Provide the (x, y) coordinate of the cell's center where the given text is located.  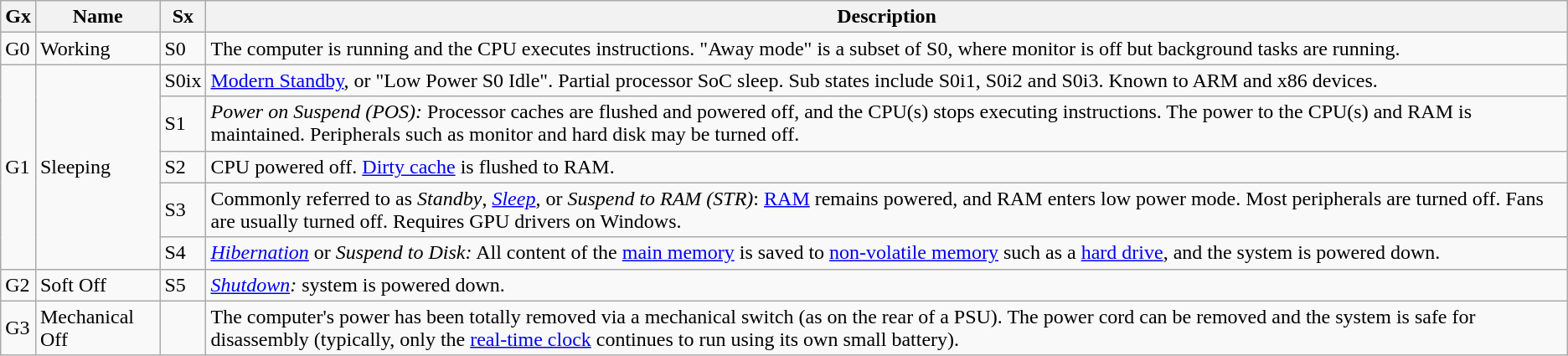
Mechanical Off (97, 328)
Soft Off (97, 285)
Sleeping (97, 167)
G2 (18, 285)
Shutdown: system is powered down. (886, 285)
Working (97, 49)
Gx (18, 17)
G1 (18, 167)
S1 (183, 124)
Modern Standby, or "Low Power S0 Idle". Partial processor SoC sleep. Sub states include S0i1, S0i2 and S0i3. Known to ARM and x86 devices. (886, 80)
The computer is running and the CPU executes instructions. "Away mode" is a subset of S0, where monitor is off but background tasks are running. (886, 49)
G0 (18, 49)
Name (97, 17)
G3 (18, 328)
S3 (183, 209)
Hibernation or Suspend to Disk: All content of the main memory is saved to non-volatile memory such as a hard drive, and the system is powered down. (886, 253)
Description (886, 17)
S5 (183, 285)
S2 (183, 167)
CPU powered off. Dirty cache is flushed to RAM. (886, 167)
S4 (183, 253)
Sx (183, 17)
S0 (183, 49)
S0ix (183, 80)
